Locate the cell with the specified text and output its [X, Y] center coordinate. 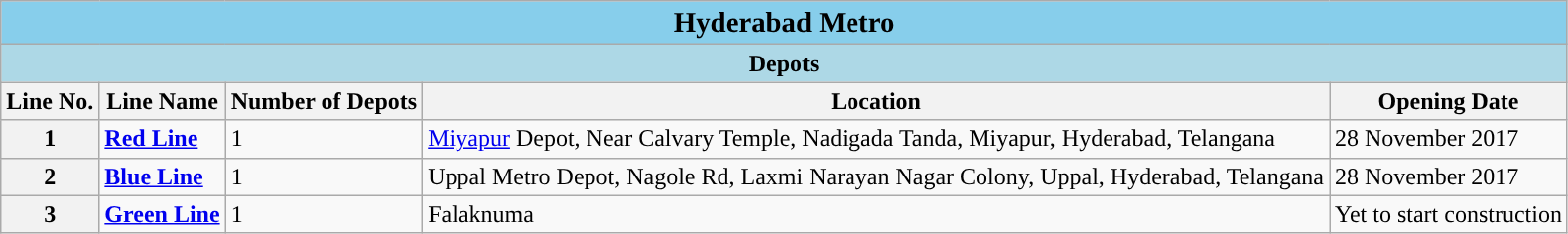
Falaknuma [876, 214]
Depots [784, 63]
Line No. [50, 101]
Yet to start construction [1449, 214]
Blue Line [163, 176]
Hyderabad Metro [784, 23]
Uppal Metro Depot, Nagole Rd, Laxmi Narayan Nagar Colony, Uppal, Hyderabad, Telangana [876, 176]
Number of Depots [324, 101]
Line Name [163, 101]
Opening Date [1449, 101]
Green Line [163, 214]
Location [876, 101]
Red Line [163, 139]
3 [50, 214]
2 [50, 176]
Miyapur Depot, Near Calvary Temple, Nadigada Tanda, Miyapur, Hyderabad, Telangana [876, 139]
